Pinpoint the cell where the given text exists, returning its (x, y) midpoint coordinate. 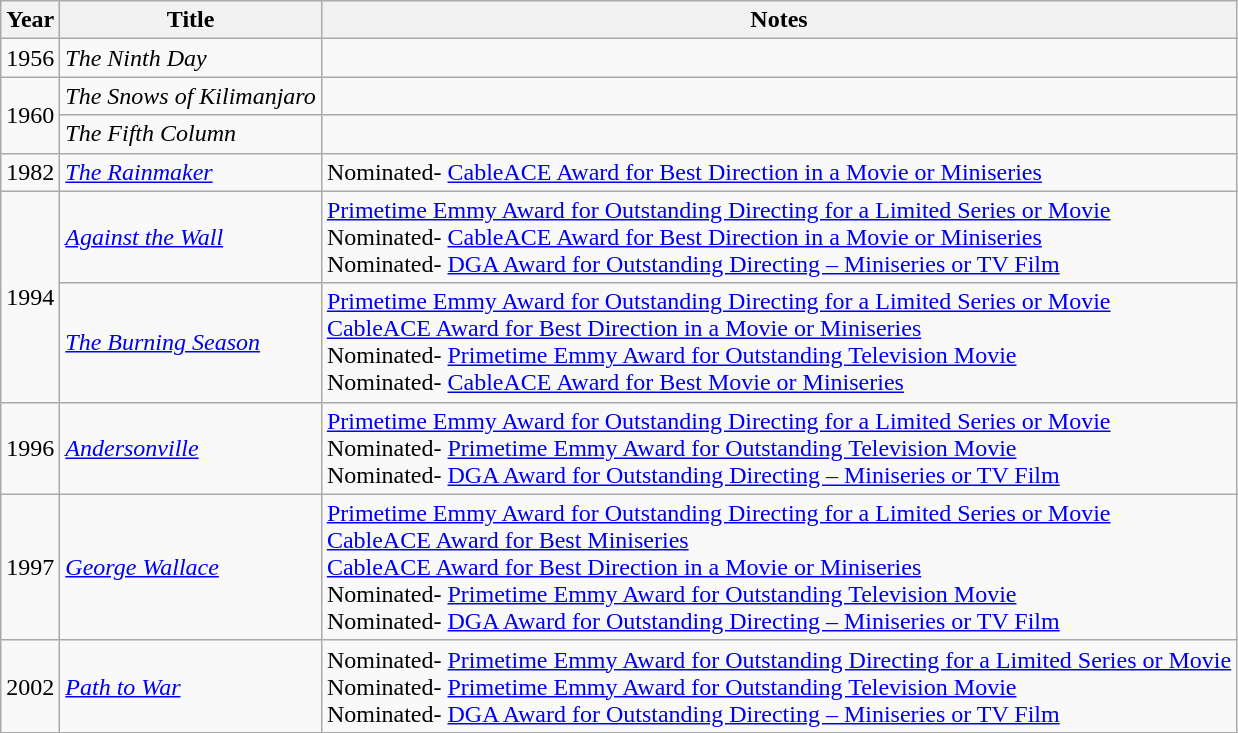
Against the Wall (191, 237)
The Rainmaker (191, 172)
Path to War (191, 686)
1960 (30, 115)
1956 (30, 58)
2002 (30, 686)
Title (191, 20)
Year (30, 20)
Andersonville (191, 448)
1996 (30, 448)
The Fifth Column (191, 134)
Notes (778, 20)
1994 (30, 296)
The Ninth Day (191, 58)
1982 (30, 172)
The Snows of Kilimanjaro (191, 96)
1997 (30, 567)
The Burning Season (191, 342)
George Wallace (191, 567)
Nominated- CableACE Award for Best Direction in a Movie or Miniseries (778, 172)
